Identify which cell holds the provided text, then report its [X, Y] central coordinate. 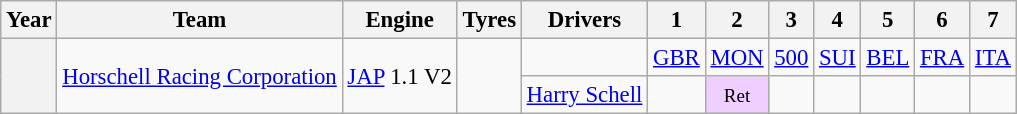
Tyres [489, 20]
500 [792, 58]
FRA [942, 58]
7 [994, 20]
5 [888, 20]
BEL [888, 58]
Drivers [584, 20]
Team [200, 20]
2 [737, 20]
JAP 1.1 V2 [400, 76]
4 [838, 20]
Engine [400, 20]
ITA [994, 58]
MON [737, 58]
6 [942, 20]
SUI [838, 58]
1 [676, 20]
Ret [737, 95]
3 [792, 20]
Horschell Racing Corporation [200, 76]
GBR [676, 58]
Harry Schell [584, 95]
Year [29, 20]
